Find where the given text appears and provide that cell's center as [X, Y] coordinate. 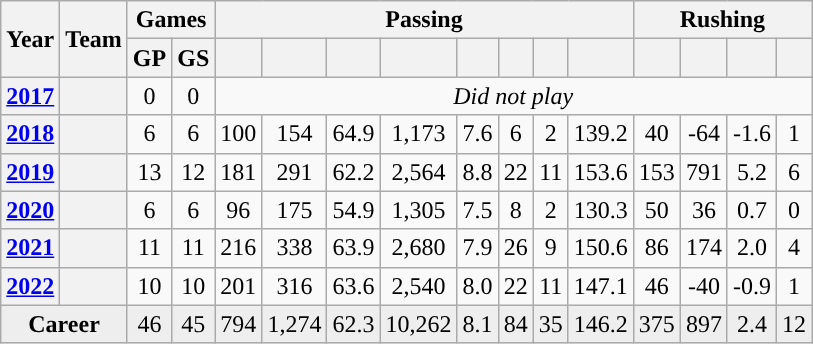
2.4 [752, 324]
-0.9 [752, 286]
139.2 [600, 134]
2019 [30, 172]
2.0 [752, 248]
1,173 [418, 134]
62.2 [354, 172]
54.9 [354, 210]
153 [656, 172]
Team [94, 39]
8.0 [478, 286]
1,274 [294, 324]
7.5 [478, 210]
GP [149, 58]
2,564 [418, 172]
Passing [424, 20]
7.9 [478, 248]
1,305 [418, 210]
291 [294, 172]
2,680 [418, 248]
175 [294, 210]
86 [656, 248]
-64 [704, 134]
794 [238, 324]
2018 [30, 134]
5.2 [752, 172]
146.2 [600, 324]
153.6 [600, 172]
0.7 [752, 210]
100 [238, 134]
375 [656, 324]
2020 [30, 210]
9 [550, 248]
897 [704, 324]
7.6 [478, 134]
64.9 [354, 134]
10,262 [418, 324]
GS [194, 58]
Games [170, 20]
63.9 [354, 248]
84 [516, 324]
154 [294, 134]
147.1 [600, 286]
45 [194, 324]
Did not play [514, 96]
40 [656, 134]
216 [238, 248]
4 [794, 248]
-40 [704, 286]
62.3 [354, 324]
8 [516, 210]
8.8 [478, 172]
96 [238, 210]
35 [550, 324]
2022 [30, 286]
26 [516, 248]
791 [704, 172]
8.1 [478, 324]
63.6 [354, 286]
Rushing [722, 20]
338 [294, 248]
50 [656, 210]
150.6 [600, 248]
2,540 [418, 286]
316 [294, 286]
-1.6 [752, 134]
2021 [30, 248]
181 [238, 172]
130.3 [600, 210]
174 [704, 248]
Year [30, 39]
36 [704, 210]
Career [64, 324]
13 [149, 172]
2017 [30, 96]
201 [238, 286]
